Detect which cell encompasses the target text, then output its [X, Y] center coordinate. 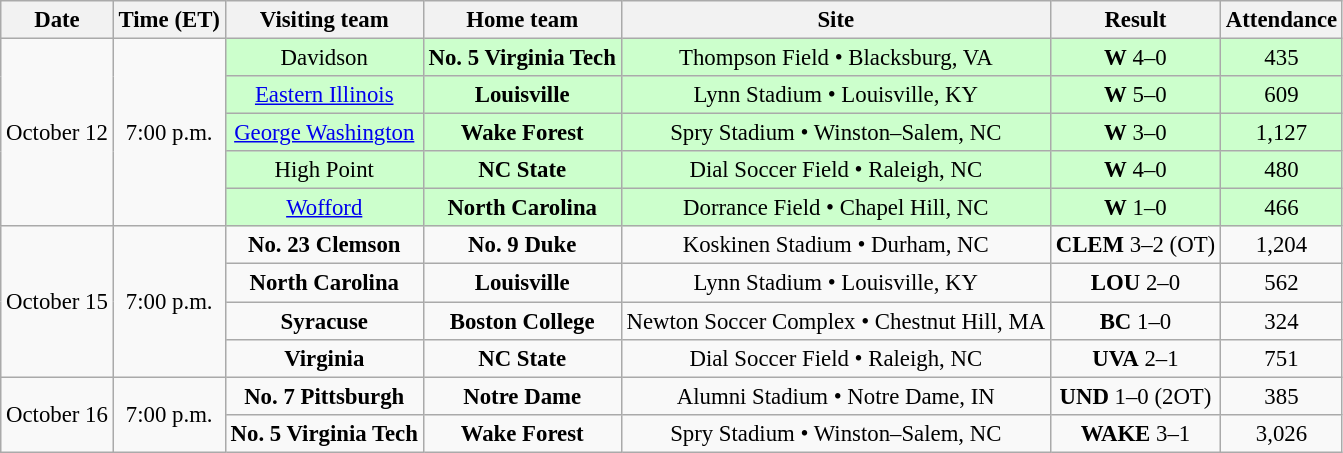
W 3–0 [1135, 133]
LOU 2–0 [1135, 283]
1,127 [1281, 133]
UVA 2–1 [1135, 358]
George Washington [324, 133]
BC 1–0 [1135, 321]
Eastern Illinois [324, 95]
562 [1281, 283]
UND 1–0 (2OT) [1135, 396]
Result [1135, 20]
3,026 [1281, 433]
Thompson Field • Blacksburg, VA [836, 58]
466 [1281, 208]
Koskinen Stadium • Durham, NC [836, 245]
435 [1281, 58]
385 [1281, 396]
October 15 [57, 301]
No. 7 Pittsburgh [324, 396]
Date [57, 20]
Home team [522, 20]
609 [1281, 95]
Notre Dame [522, 396]
751 [1281, 358]
Virginia [324, 358]
Time (ET) [169, 20]
W 1–0 [1135, 208]
October 16 [57, 414]
Attendance [1281, 20]
Syracuse [324, 321]
High Point [324, 170]
Dorrance Field • Chapel Hill, NC [836, 208]
324 [1281, 321]
No. 23 Clemson [324, 245]
Newton Soccer Complex • Chestnut Hill, MA [836, 321]
October 12 [57, 133]
No. 9 Duke [522, 245]
Wofford [324, 208]
Visiting team [324, 20]
Boston College [522, 321]
CLEM 3–2 (OT) [1135, 245]
1,204 [1281, 245]
WAKE 3–1 [1135, 433]
Alumni Stadium • Notre Dame, IN [836, 396]
Site [836, 20]
W 5–0 [1135, 95]
Davidson [324, 58]
480 [1281, 170]
